For the text-containing cell, return its midpoint in [x, y] coordinate format. 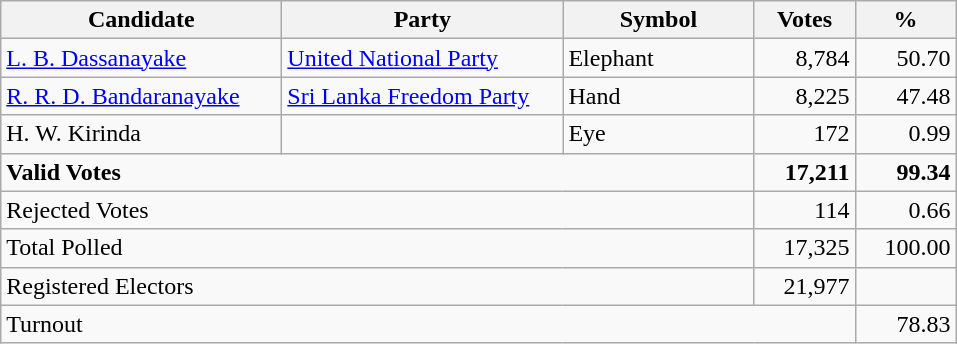
Turnout [428, 324]
47.48 [906, 96]
100.00 [906, 248]
Hand [658, 96]
78.83 [906, 324]
50.70 [906, 58]
Valid Votes [378, 172]
L. B. Dassanayake [142, 58]
99.34 [906, 172]
17,211 [804, 172]
0.99 [906, 134]
Rejected Votes [378, 210]
17,325 [804, 248]
114 [804, 210]
% [906, 20]
0.66 [906, 210]
United National Party [422, 58]
Candidate [142, 20]
21,977 [804, 286]
Total Polled [378, 248]
8,784 [804, 58]
8,225 [804, 96]
Votes [804, 20]
Symbol [658, 20]
Party [422, 20]
172 [804, 134]
R. R. D. Bandaranayake [142, 96]
H. W. Kirinda [142, 134]
Eye [658, 134]
Registered Electors [378, 286]
Elephant [658, 58]
Sri Lanka Freedom Party [422, 96]
